Scan for the cell matching the given text and deliver its (x, y) coordinate at center. 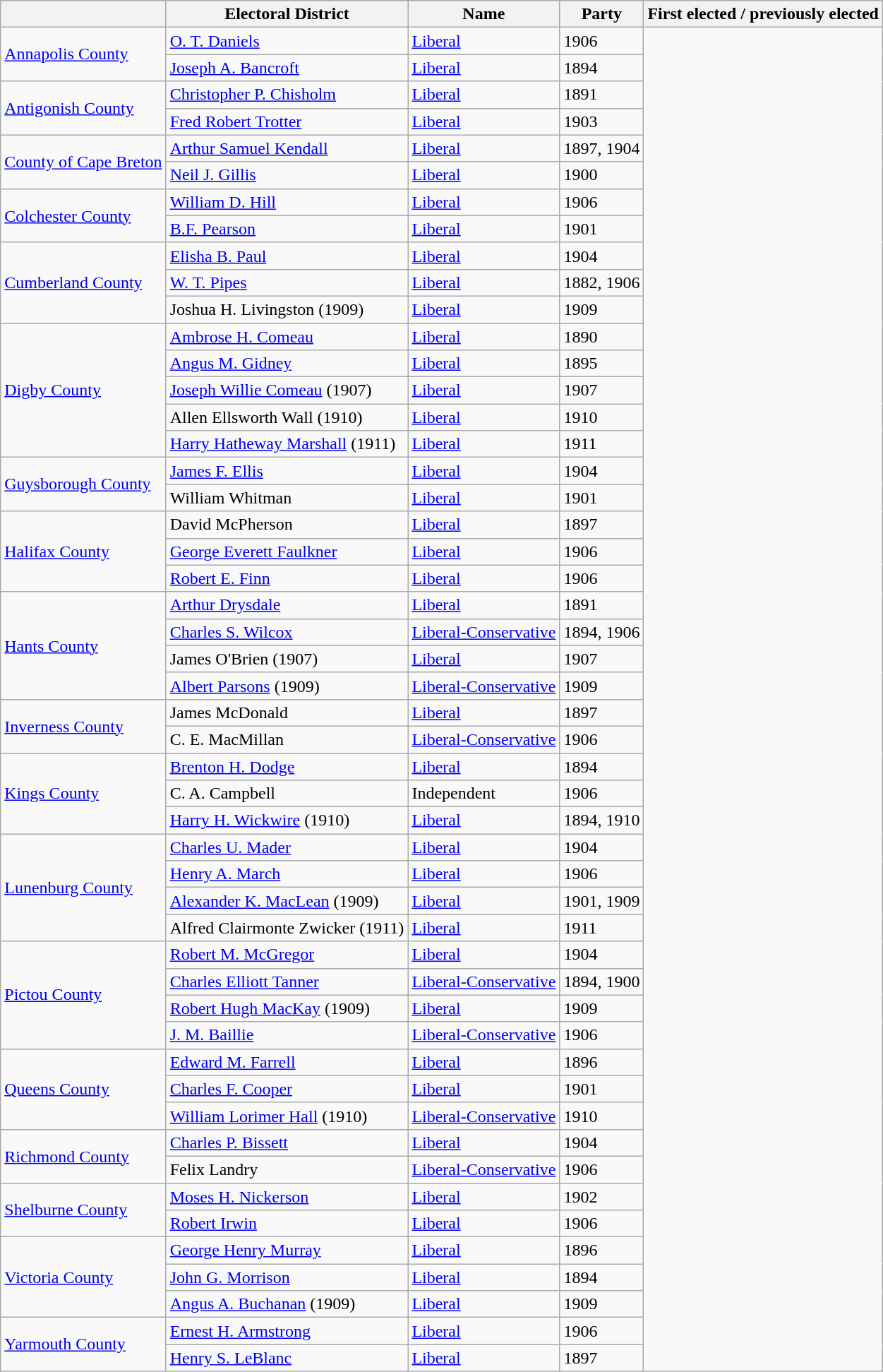
Harry Hatheway Marshall (1911) (287, 444)
County of Cape Breton (83, 162)
Colchester County (83, 215)
Antigonish County (83, 108)
1890 (601, 337)
Queens County (83, 1089)
Felix Landry (287, 1169)
1901, 1909 (601, 901)
Richmond County (83, 1156)
Ernest H. Armstrong (287, 1331)
John G. Morrison (287, 1277)
O. T. Daniels (287, 41)
Fred Robert Trotter (287, 121)
Harry H. Wickwire (1910) (287, 821)
Ambrose H. Comeau (287, 337)
Electoral District (287, 14)
Robert Irwin (287, 1224)
W. T. Pipes (287, 282)
Charles P. Bissett (287, 1143)
Robert E. Finn (287, 578)
1903 (601, 121)
James McDonald (287, 712)
Angus A. Buchanan (1909) (287, 1304)
C. E. MacMillan (287, 739)
Guysborough County (83, 484)
First elected / previously elected (764, 14)
William D. Hill (287, 202)
Joseph A. Bancroft (287, 68)
David McPherson (287, 525)
C. A. Campbell (287, 794)
Joseph Willie Comeau (1907) (287, 390)
Digby County (83, 390)
1894, 1910 (601, 821)
George Everett Faulkner (287, 551)
Moses H. Nickerson (287, 1197)
Edward M. Farrell (287, 1062)
Joshua H. Livingston (1909) (287, 309)
Charles Elliott Tanner (287, 982)
Allen Ellsworth Wall (1910) (287, 417)
J. M. Baillie (287, 1035)
George Henry Murray (287, 1251)
1894, 1906 (601, 632)
Alexander K. MacLean (1909) (287, 901)
Brenton H. Dodge (287, 766)
Robert M. McGregor (287, 955)
Christopher P. Chisholm (287, 95)
Henry A. March (287, 874)
Albert Parsons (1909) (287, 686)
Lunenburg County (83, 888)
1902 (601, 1197)
Charles U. Mader (287, 847)
Arthur Drysdale (287, 605)
Yarmouth County (83, 1344)
Shelburne County (83, 1210)
Charles F. Cooper (287, 1089)
Halifax County (83, 551)
1897, 1904 (601, 148)
Neil J. Gillis (287, 175)
1882, 1906 (601, 282)
William Whitman (287, 498)
Name (484, 14)
Hants County (83, 645)
Angus M. Gidney (287, 364)
Robert Hugh MacKay (1909) (287, 1008)
Independent (484, 794)
Henry S. LeBlanc (287, 1358)
1895 (601, 364)
Kings County (83, 793)
1900 (601, 175)
B.F. Pearson (287, 229)
Pictou County (83, 995)
James O'Brien (1907) (287, 659)
Alfred Clairmonte Zwicker (1911) (287, 928)
Inverness County (83, 726)
Victoria County (83, 1277)
Elisha B. Paul (287, 256)
Cumberland County (83, 282)
James F. Ellis (287, 471)
Annapolis County (83, 54)
Charles S. Wilcox (287, 632)
William Lorimer Hall (1910) (287, 1116)
Arthur Samuel Kendall (287, 148)
1894, 1900 (601, 982)
Party (601, 14)
